For the text-containing cell, return its midpoint in (x, y) coordinate format. 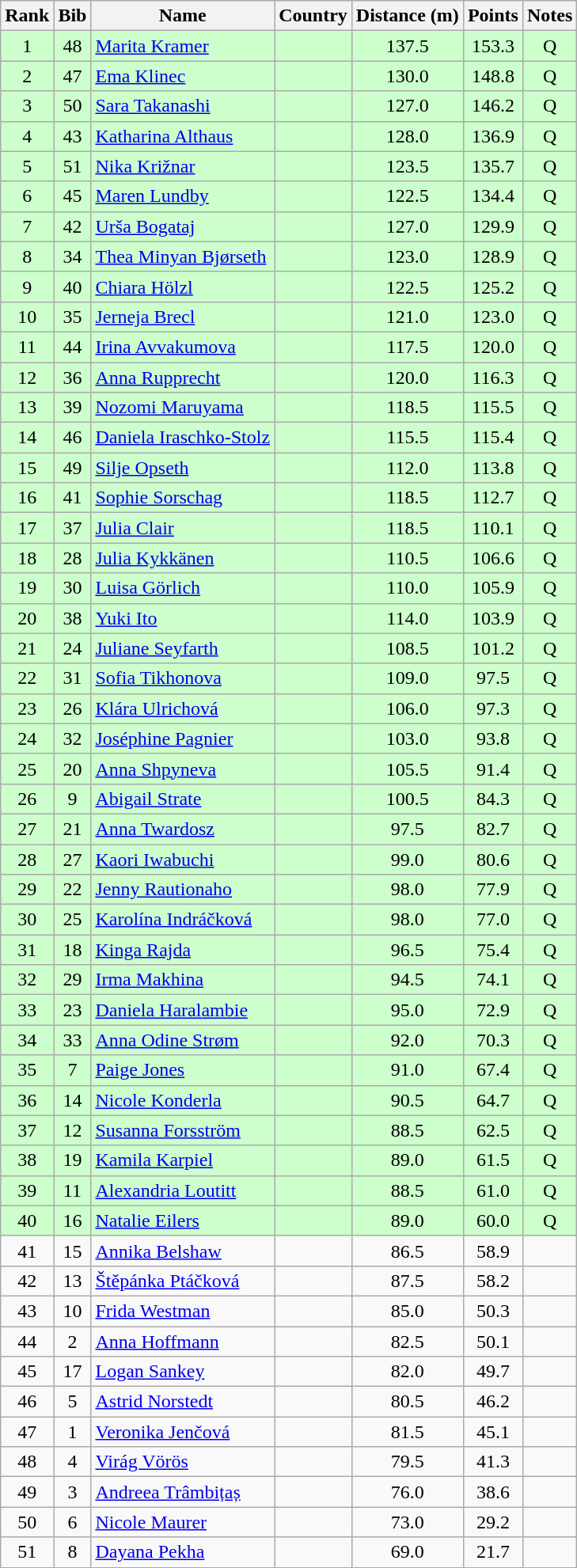
Yuki Ito (183, 618)
58.9 (492, 1251)
75.4 (492, 950)
110.1 (492, 528)
Anna Twardosz (183, 829)
135.7 (492, 166)
70.3 (492, 1040)
60.0 (492, 1221)
Anna Hoffmann (183, 1342)
Sophie Sorschag (183, 498)
108.5 (407, 648)
Kamila Karpiel (183, 1160)
Dayana Pekha (183, 1552)
82.7 (492, 829)
148.8 (492, 76)
115.4 (492, 438)
Country (313, 16)
Natalie Eilers (183, 1221)
110.5 (407, 558)
67.4 (492, 1070)
29.2 (492, 1522)
Joséphine Pagnier (183, 738)
100.5 (407, 799)
125.2 (492, 287)
121.0 (407, 317)
Logan Sankey (183, 1372)
130.0 (407, 76)
41.3 (492, 1462)
61.5 (492, 1160)
Urša Bogataj (183, 226)
Veronika Jenčová (183, 1432)
80.5 (407, 1402)
113.8 (492, 468)
Susanna Forsström (183, 1130)
Daniela Iraschko-Stolz (183, 438)
21.7 (492, 1552)
Sofia Tikhonova (183, 678)
Marita Kramer (183, 46)
Štěpánka Ptáčková (183, 1281)
112.7 (492, 498)
Virág Vörös (183, 1462)
Distance (m) (407, 16)
Nicole Konderla (183, 1100)
Ema Klinec (183, 76)
94.5 (407, 980)
123.5 (407, 166)
Maren Lundby (183, 196)
76.0 (407, 1492)
106.0 (407, 708)
134.4 (492, 196)
69.0 (407, 1552)
105.9 (492, 588)
58.2 (492, 1281)
Luisa Görlich (183, 588)
92.0 (407, 1040)
99.0 (407, 859)
Anna Shpyneva (183, 769)
77.0 (492, 920)
Kinga Rajda (183, 950)
Rank (27, 16)
Frida Westman (183, 1311)
Annika Belshaw (183, 1251)
93.8 (492, 738)
97.3 (492, 708)
Karolína Indráčková (183, 920)
91.4 (492, 769)
Jenny Rautionaho (183, 890)
110.0 (407, 588)
103.0 (407, 738)
109.0 (407, 678)
72.9 (492, 1010)
84.3 (492, 799)
Sara Takanashi (183, 106)
Juliane Seyfarth (183, 648)
Notes (549, 16)
45.1 (492, 1432)
Name (183, 16)
105.5 (407, 769)
49.7 (492, 1372)
Chiara Hölzl (183, 287)
Nicole Maurer (183, 1522)
90.5 (407, 1100)
Anna Rupprecht (183, 378)
62.5 (492, 1130)
73.0 (407, 1522)
Abigail Strate (183, 799)
117.5 (407, 347)
103.9 (492, 618)
Irina Avvakumova (183, 347)
46.2 (492, 1402)
Anna Odine Strøm (183, 1040)
50.1 (492, 1342)
81.5 (407, 1432)
Kaori Iwabuchi (183, 859)
38.6 (492, 1492)
79.5 (407, 1462)
106.6 (492, 558)
128.0 (407, 136)
Thea Minyan Bjørseth (183, 256)
74.1 (492, 980)
Daniela Haralambie (183, 1010)
Nozomi Maruyama (183, 408)
95.0 (407, 1010)
Points (492, 16)
Andreea Trâmbițaș (183, 1492)
Paige Jones (183, 1070)
Silje Opseth (183, 468)
82.0 (407, 1372)
112.0 (407, 468)
137.5 (407, 46)
61.0 (492, 1190)
146.2 (492, 106)
116.3 (492, 378)
85.0 (407, 1311)
Nika Križnar (183, 166)
96.5 (407, 950)
128.9 (492, 256)
Julia Clair (183, 528)
Bib (73, 16)
Irma Makhina (183, 980)
114.0 (407, 618)
Jerneja Brecl (183, 317)
Astrid Norstedt (183, 1402)
80.6 (492, 859)
82.5 (407, 1342)
91.0 (407, 1070)
87.5 (407, 1281)
153.3 (492, 46)
Julia Kykkänen (183, 558)
101.2 (492, 648)
64.7 (492, 1100)
Klára Ulrichová (183, 708)
50.3 (492, 1311)
86.5 (407, 1251)
136.9 (492, 136)
129.9 (492, 226)
77.9 (492, 890)
Katharina Althaus (183, 136)
Alexandria Loutitt (183, 1190)
